Identify which cell holds the provided text, then report its (X, Y) central coordinate. 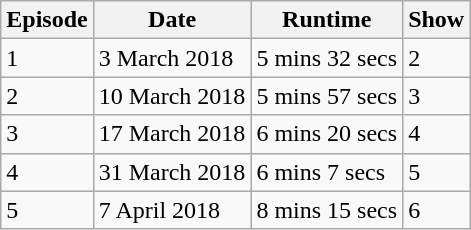
Episode (47, 20)
8 mins 15 secs (327, 210)
Show (436, 20)
31 March 2018 (172, 172)
6 mins 20 secs (327, 134)
17 March 2018 (172, 134)
Runtime (327, 20)
6 mins 7 secs (327, 172)
5 mins 32 secs (327, 58)
7 April 2018 (172, 210)
10 March 2018 (172, 96)
3 March 2018 (172, 58)
Date (172, 20)
1 (47, 58)
5 mins 57 secs (327, 96)
6 (436, 210)
